Scan for the cell matching the given text and deliver its (x, y) coordinate at center. 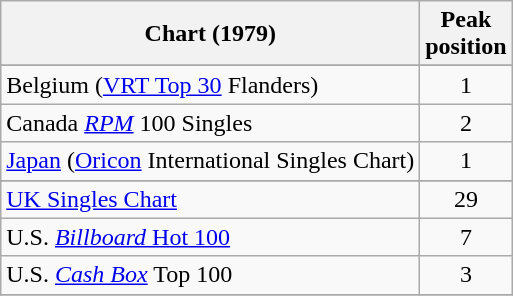
7 (466, 237)
Belgium (VRT Top 30 Flanders) (210, 85)
Canada RPM 100 Singles (210, 123)
3 (466, 275)
U.S. Cash Box Top 100 (210, 275)
U.S. Billboard Hot 100 (210, 237)
UK Singles Chart (210, 199)
Peakposition (466, 34)
2 (466, 123)
Chart (1979) (210, 34)
Japan (Oricon International Singles Chart) (210, 161)
29 (466, 199)
